Determine the (x, y) coordinate at the center of the cell enclosing the given text.  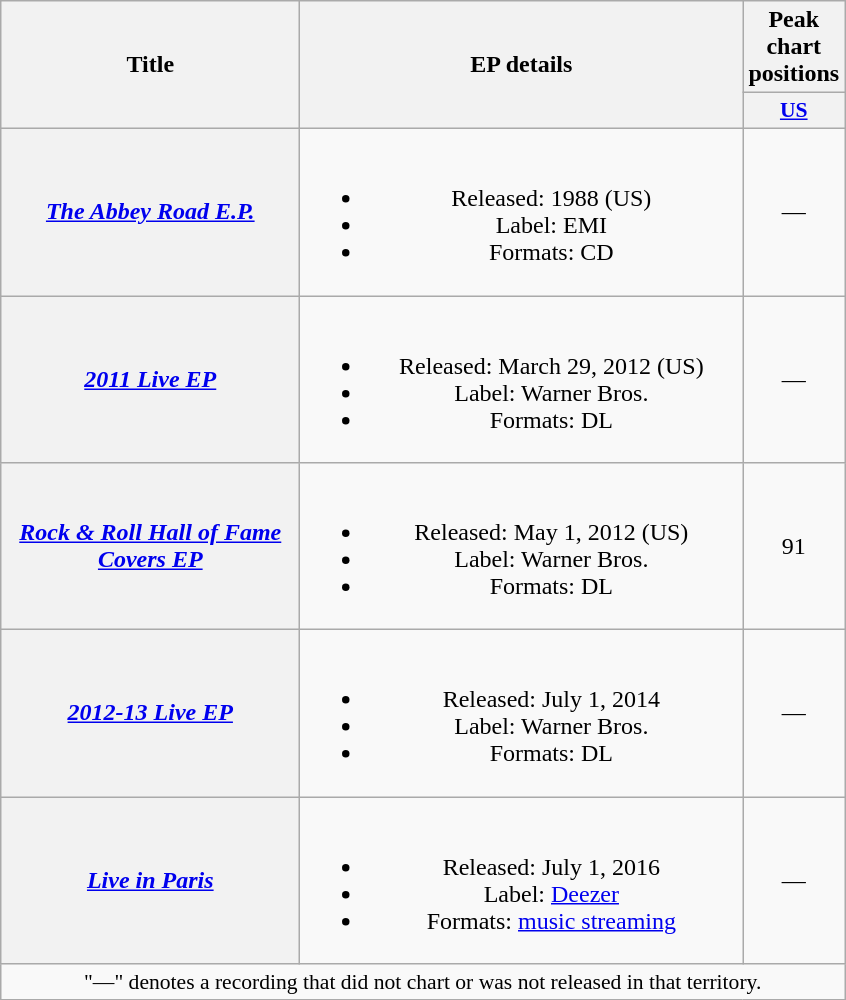
Rock & Roll Hall of Fame Covers EP (150, 546)
91 (794, 546)
Released: 1988 (US)Label: EMIFormats: CD (522, 212)
Released: March 29, 2012 (US)Label: Warner Bros.Formats: DL (522, 380)
The Abbey Road E.P. (150, 212)
Live in Paris (150, 880)
2011 Live EP (150, 380)
Released: May 1, 2012 (US)Label: Warner Bros.Formats: DL (522, 546)
Released: July 1, 2014Label: Warner Bros.Formats: DL (522, 714)
"—" denotes a recording that did not chart or was not released in that territory. (423, 982)
Title (150, 65)
Released: July 1, 2016Label: DeezerFormats: music streaming (522, 880)
Peak chart positions (794, 47)
EP details (522, 65)
US (794, 111)
2012-13 Live EP (150, 714)
